Locate the cell with the specified text and output its (x, y) center coordinate. 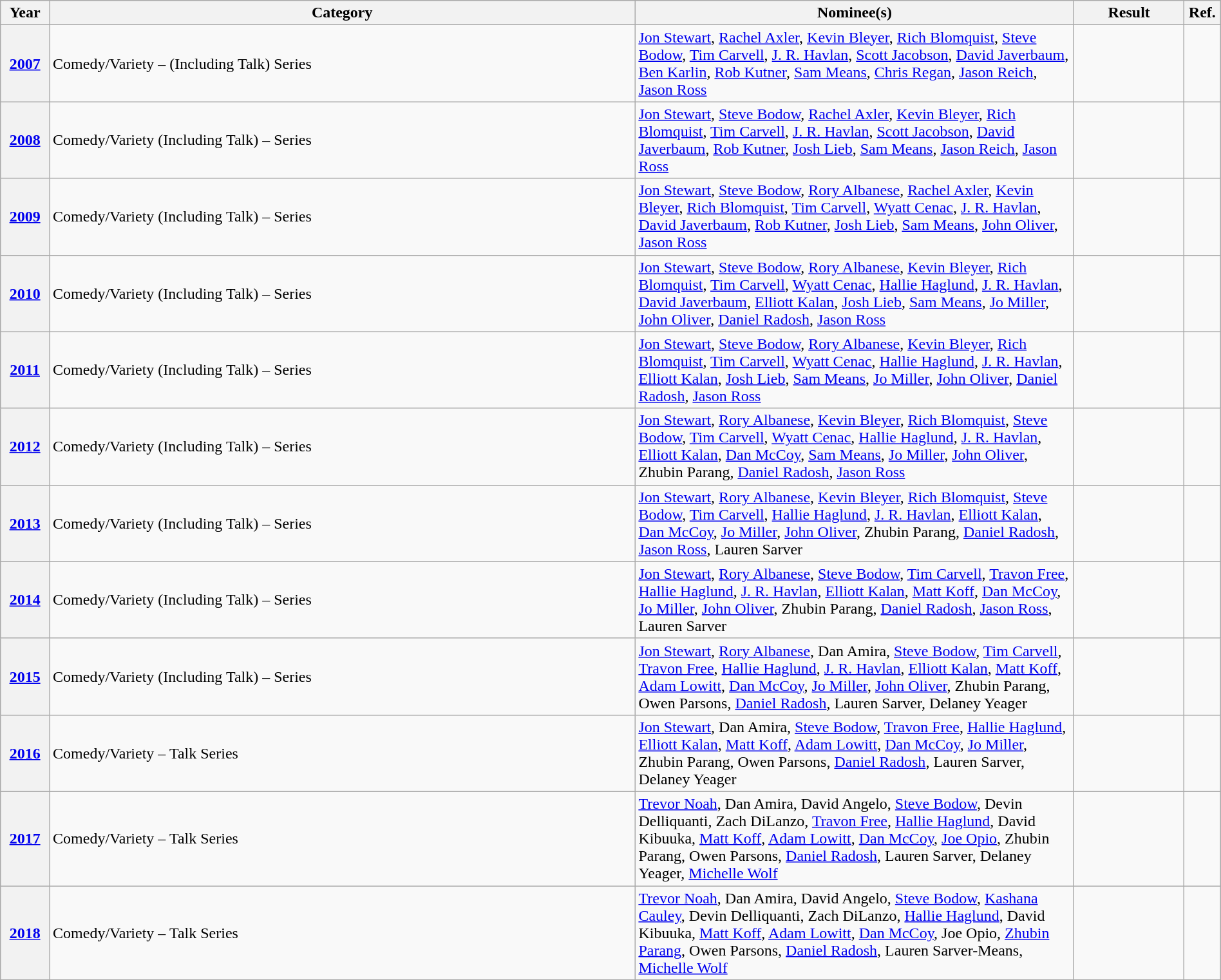
2015 (25, 676)
2013 (25, 523)
2010 (25, 294)
Result (1129, 13)
2007 (25, 63)
Comedy/Variety – (Including Talk) Series (343, 63)
Category (343, 13)
2012 (25, 447)
2011 (25, 370)
2017 (25, 838)
2009 (25, 216)
Ref. (1202, 13)
Nominee(s) (855, 13)
Year (25, 13)
2016 (25, 753)
2008 (25, 140)
2014 (25, 600)
2018 (25, 933)
